Return (X, Y) of the center of cell containing provided text 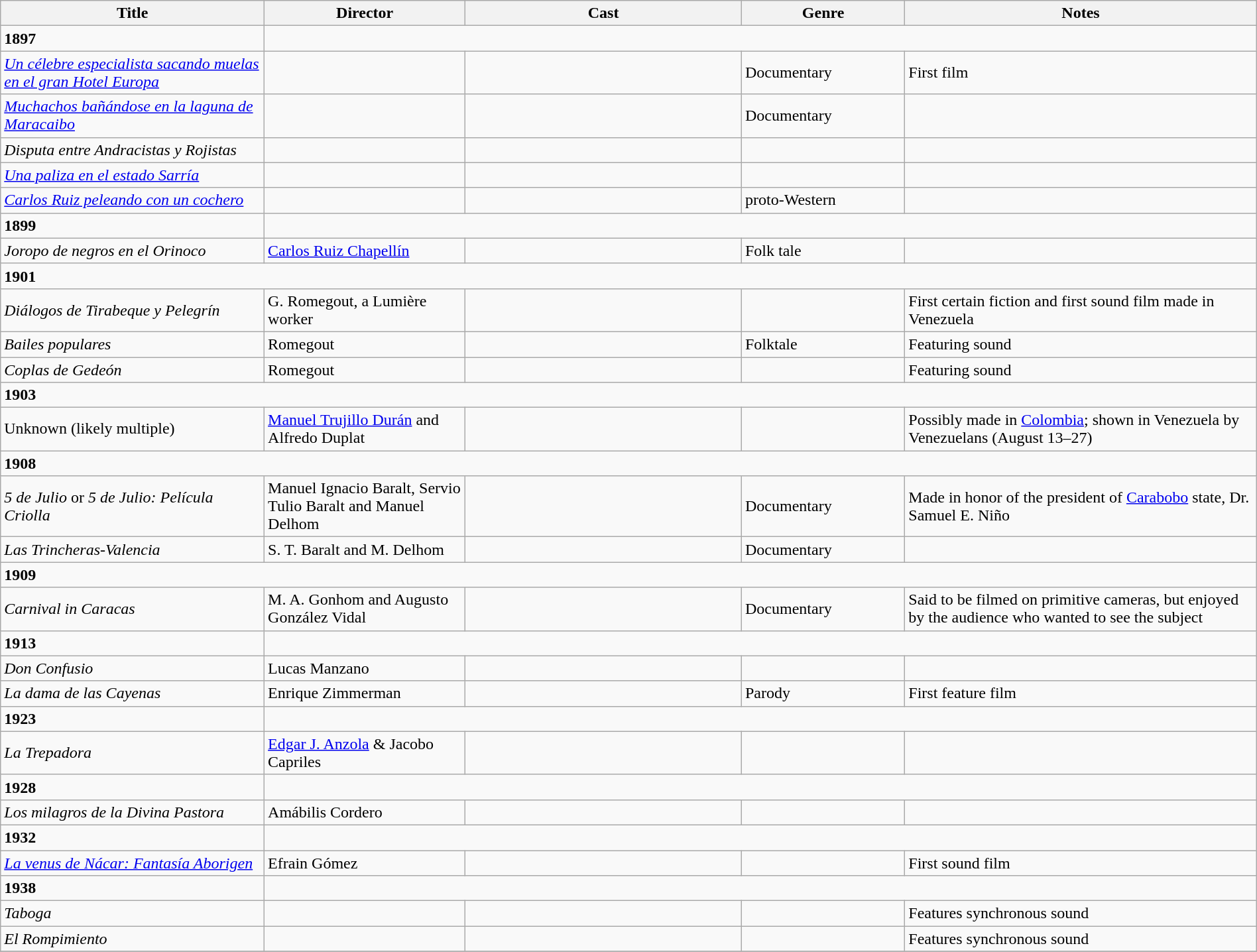
Bailes populares (133, 344)
M. A. Gonhom and Augusto González Vidal (365, 609)
Carlos Ruiz peleando con un cochero (133, 200)
Taboga (133, 914)
First film (1081, 73)
Amábilis Cordero (365, 812)
proto-Western (823, 200)
Notes (1081, 13)
1913 (133, 643)
1901 (628, 276)
Don Confusio (133, 668)
1899 (133, 225)
La venus de Nácar: Fantasía Aborigen (133, 863)
Cast (603, 13)
Said to be filmed on primitive cameras, but enjoyed by the audience who wanted to see the subject (1081, 609)
Unknown (likely multiple) (133, 430)
Un célebre especialista sacando muelas en el gran Hotel Europa (133, 73)
Coplas de Gedeón (133, 369)
Carnival in Caracas (133, 609)
1923 (133, 719)
Made in honor of the president of Carabobo state, Dr. Samuel E. Niño (1081, 506)
1903 (628, 395)
Efrain Gómez (365, 863)
First sound film (1081, 863)
First feature film (1081, 693)
Parody (823, 693)
Manuel Trujillo Durán and Alfredo Duplat (365, 430)
5 de Julio or 5 de Julio: Película Criolla (133, 506)
Joropo de negros en el Orinoco (133, 251)
Muchachos bañándose en la laguna de Maracaibo (133, 115)
Edgar J. Anzola & Jacobo Capriles (365, 753)
First certain fiction and first sound film made in Venezuela (1081, 310)
1932 (133, 837)
Director (365, 13)
Possibly made in Colombia; shown in Venezuela by Venezuelans (August 13–27) (1081, 430)
Manuel Ignacio Baralt, Servio Tulio Baralt and Manuel Delhom (365, 506)
Las Trincheras-Valencia (133, 550)
Folktale (823, 344)
Lucas Manzano (365, 668)
1938 (133, 888)
Una paliza en el estado Sarría (133, 175)
Los milagros de la Divina Pastora (133, 812)
Disputa entre Andracistas y Rojistas (133, 150)
1897 (133, 38)
G. Romegout, a Lumière worker (365, 310)
1908 (628, 463)
Diálogos de Tirabeque y Pelegrín (133, 310)
La dama de las Cayenas (133, 693)
La Trepadora (133, 753)
El Rompimiento (133, 939)
Genre (823, 13)
S. T. Baralt and M. Delhom (365, 550)
1928 (133, 787)
Folk tale (823, 251)
1909 (628, 575)
Enrique Zimmerman (365, 693)
Title (133, 13)
Carlos Ruiz Chapellín (365, 251)
